Identify which cell holds the provided text, then report its [x, y] central coordinate. 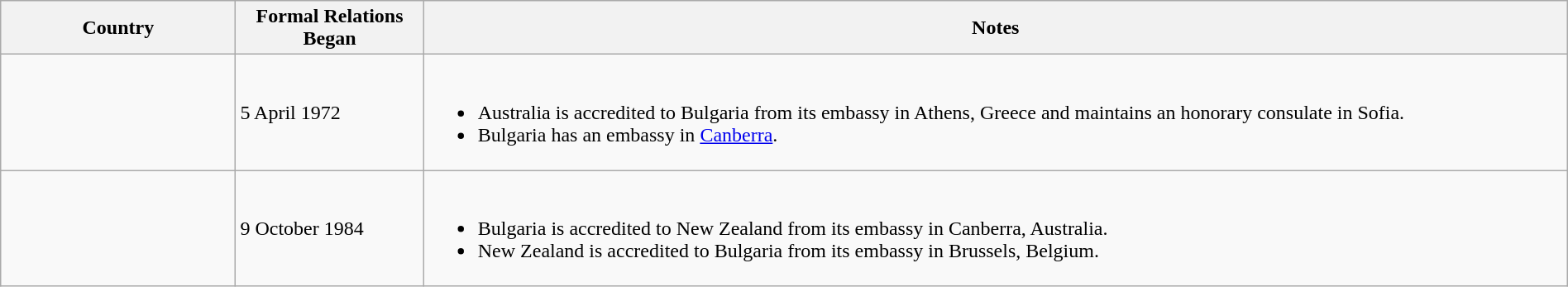
9 October 1984 [329, 228]
Country [118, 28]
5 April 1972 [329, 112]
Notes [996, 28]
Formal Relations Began [329, 28]
